Locate the cell with the specified text and output its (X, Y) center coordinate. 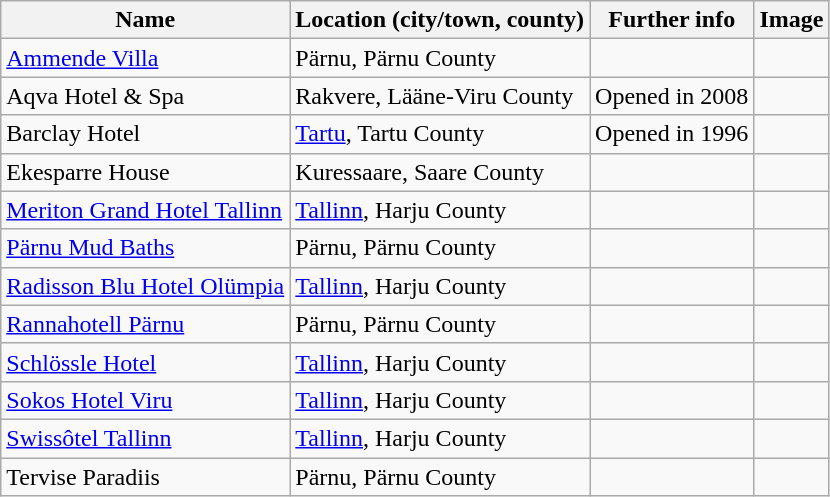
Aqva Hotel & Spa (146, 96)
Tervise Paradiis (146, 477)
Opened in 1996 (672, 134)
Meriton Grand Hotel Tallinn (146, 210)
Opened in 2008 (672, 96)
Further info (672, 20)
Tartu, Tartu County (440, 134)
Name (146, 20)
Kuressaare, Saare County (440, 172)
Ekesparre House (146, 172)
Barclay Hotel (146, 134)
Swissôtel Tallinn (146, 438)
Rannahotell Pärnu (146, 324)
Rakvere, Lääne-Viru County (440, 96)
Sokos Hotel Viru (146, 400)
Location (city/town, county) (440, 20)
Ammende Villa (146, 58)
Radisson Blu Hotel Olümpia (146, 286)
Image (792, 20)
Pärnu Mud Baths (146, 248)
Schlössle Hotel (146, 362)
